Return the (X, Y) coordinate for the center point of the cell that contains the specified text.  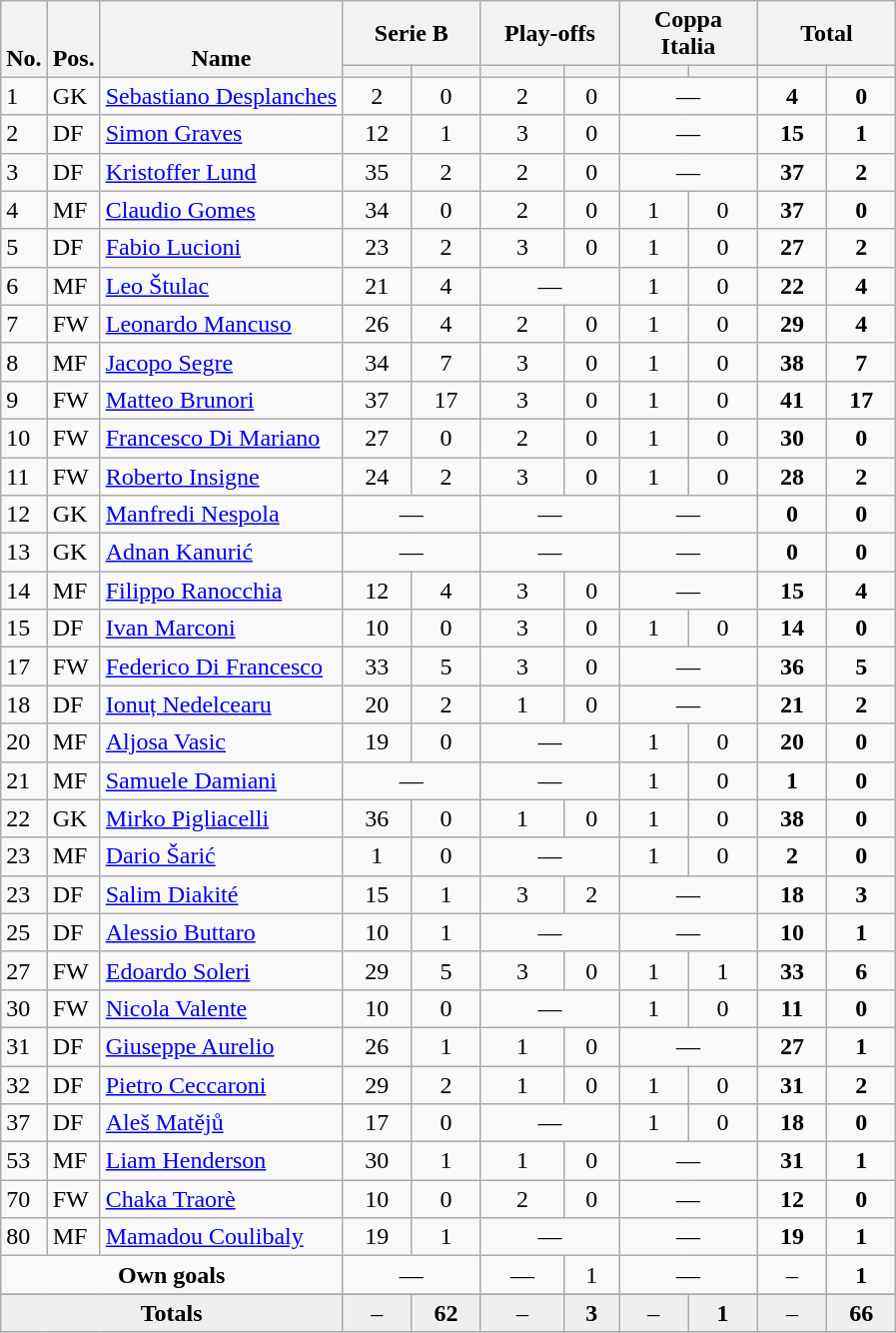
Nicola Valente (221, 1008)
Edoardo Soleri (221, 970)
Salim Diakité (221, 894)
70 (24, 1199)
Chaka Traorè (221, 1199)
Pietro Ceccaroni (221, 1084)
8 (24, 362)
Manfredi Nespola (221, 515)
Pos. (74, 39)
Name (221, 39)
Samuele Damiani (221, 780)
Kristoffer Lund (221, 172)
62 (446, 1313)
66 (861, 1313)
Dario Šarić (221, 856)
28 (791, 477)
Own goals (172, 1275)
Leo Štulac (221, 286)
Matteo Brunori (221, 400)
Simon Graves (221, 134)
Coppa Italia (689, 34)
Giuseppe Aurelio (221, 1046)
Aljosa Vasic (221, 742)
Federico Di Francesco (221, 666)
Jacopo Segre (221, 362)
13 (24, 553)
Total (827, 34)
Liam Henderson (221, 1161)
Ionuț Nedelcearu (221, 704)
Francesco Di Mariano (221, 438)
Sebastiano Desplanches (221, 96)
Claudio Gomes (221, 210)
25 (24, 932)
Play-offs (549, 34)
Aleš Matějů (221, 1123)
9 (24, 400)
Mirko Pigliacelli (221, 818)
Ivan Marconi (221, 629)
Mamadou Coulibaly (221, 1237)
Filippo Ranocchia (221, 591)
Adnan Kanurić (221, 553)
80 (24, 1237)
Alessio Buttaro (221, 932)
No. (24, 39)
53 (24, 1161)
Leonardo Mancuso (221, 324)
Roberto Insigne (221, 477)
Serie B (412, 34)
35 (378, 172)
Totals (172, 1313)
Fabio Lucioni (221, 248)
24 (378, 477)
32 (24, 1084)
41 (791, 400)
